Find where the given text appears and provide that cell's center as (X, Y) coordinate. 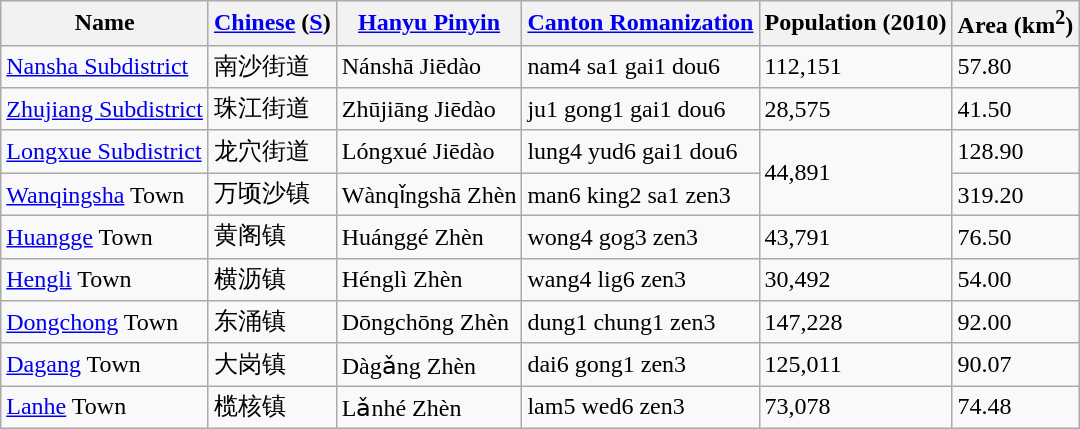
横沥镇 (272, 280)
Hanyu Pinyin (429, 24)
73,078 (856, 408)
Wànqǐngshā Zhèn (429, 194)
Population (2010) (856, 24)
龙穴街道 (272, 152)
28,575 (856, 110)
125,011 (856, 364)
珠江街道 (272, 110)
榄核镇 (272, 408)
Dàgǎng Zhèn (429, 364)
128.90 (1016, 152)
ju1 gong1 gai1 dou6 (640, 110)
lam5 wed6 zen3 (640, 408)
57.80 (1016, 66)
wang4 lig6 zen3 (640, 280)
112,151 (856, 66)
nam4 sa1 gai1 dou6 (640, 66)
dai6 gong1 zen3 (640, 364)
74.48 (1016, 408)
90.07 (1016, 364)
Nánshā Jiēdào (429, 66)
Nansha Subdistrict (105, 66)
92.00 (1016, 322)
Hénglì Zhèn (429, 280)
Longxue Subdistrict (105, 152)
Dagang Town (105, 364)
54.00 (1016, 280)
43,791 (856, 238)
147,228 (856, 322)
dung1 chung1 zen3 (640, 322)
Zhujiang Subdistrict (105, 110)
man6 king2 sa1 zen3 (640, 194)
东涌镇 (272, 322)
Dongchong Town (105, 322)
wong4 gog3 zen3 (640, 238)
南沙街道 (272, 66)
Area (km2) (1016, 24)
44,891 (856, 172)
41.50 (1016, 110)
30,492 (856, 280)
黄阁镇 (272, 238)
Canton Romanization (640, 24)
Lanhe Town (105, 408)
万顷沙镇 (272, 194)
Chinese (S) (272, 24)
Hengli Town (105, 280)
319.20 (1016, 194)
lung4 yud6 gai1 dou6 (640, 152)
大岗镇 (272, 364)
Name (105, 24)
Zhūjiāng Jiēdào (429, 110)
Dōngchōng Zhèn (429, 322)
76.50 (1016, 238)
Lǎnhé Zhèn (429, 408)
Lóngxué Jiēdào (429, 152)
Wanqingsha Town (105, 194)
Huangge Town (105, 238)
Huánggé Zhèn (429, 238)
